Capture the cell that displays the provided text and extract its [X, Y] central coordinate. 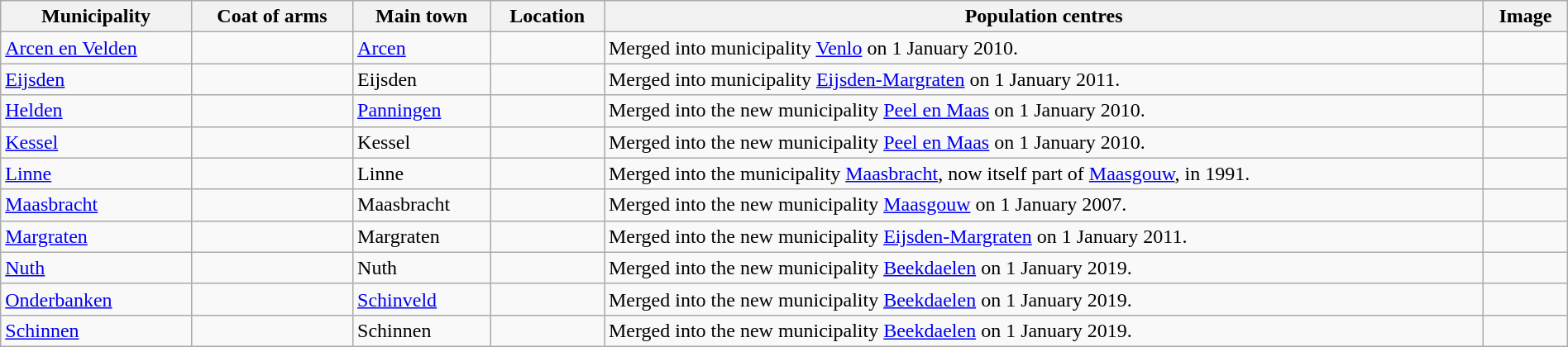
Helden [96, 111]
Merged into municipality Eijsden-Margraten on 1 January 2011. [1044, 79]
Onderbanken [96, 299]
Arcen [422, 48]
Merged into the new municipality Eijsden-Margraten on 1 January 2011. [1044, 236]
Coat of arms [271, 17]
Arcen en Velden [96, 48]
Location [547, 17]
Merged into the new municipality Maasgouw on 1 January 2007. [1044, 205]
Main town [422, 17]
Panningen [422, 111]
Merged into the municipality Maasbracht, now itself part of Maasgouw, in 1991. [1044, 173]
Municipality [96, 17]
Population centres [1044, 17]
Schinveld [422, 299]
Image [1526, 17]
Merged into municipality Venlo on 1 January 2010. [1044, 48]
